Scan for the cell matching the given text and deliver its (X, Y) coordinate at center. 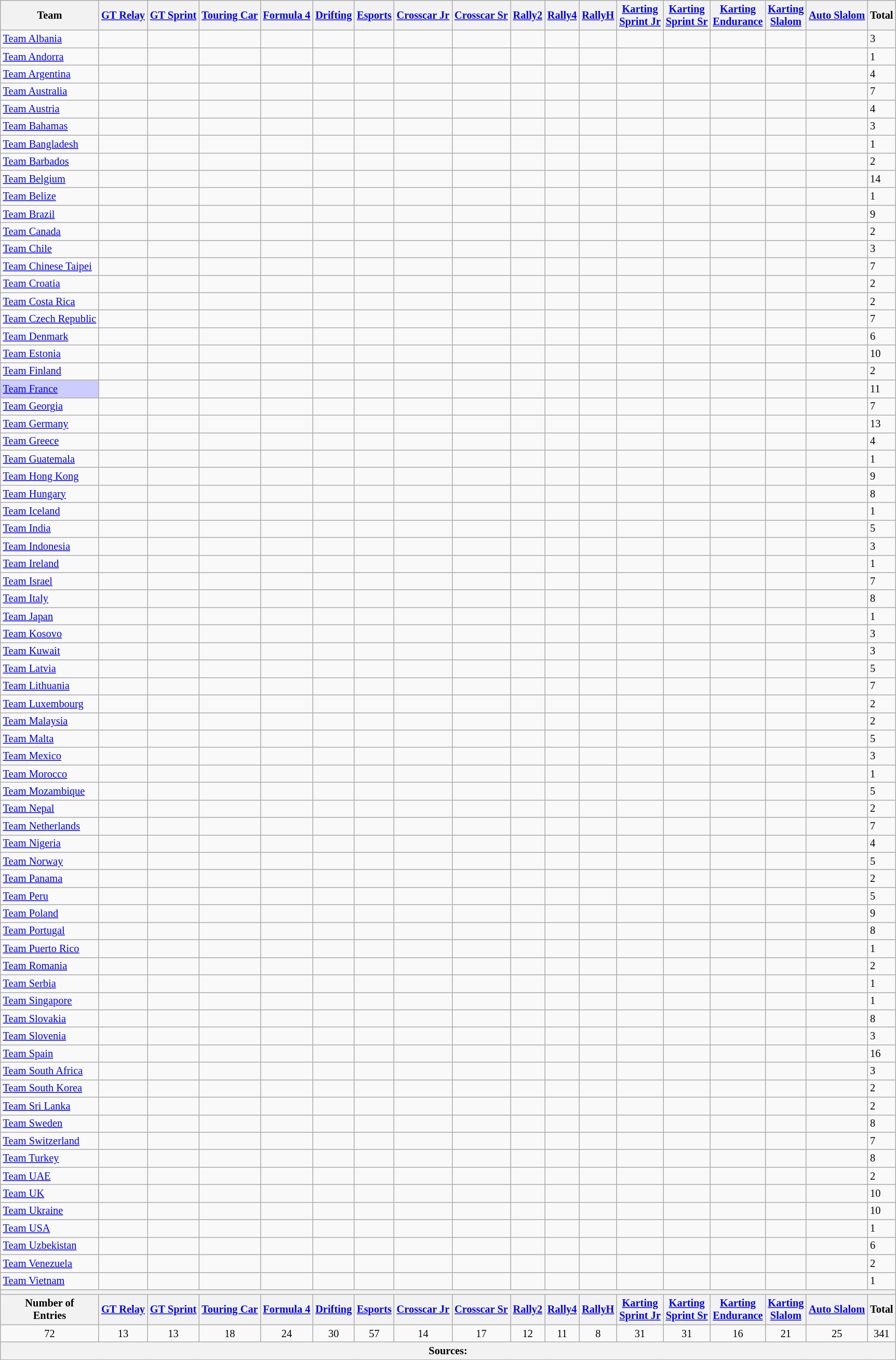
Team Greece (50, 441)
Team Mexico (50, 756)
Team Norway (50, 861)
Team Bangladesh (50, 144)
Team Georgia (50, 406)
Team Israel (50, 581)
Team Portugal (50, 931)
Team Serbia (50, 983)
12 (528, 1333)
Team (50, 15)
Team South Africa (50, 1071)
Team Spain (50, 1053)
Team Argentina (50, 74)
Team Iceland (50, 511)
Team Czech Republic (50, 319)
Team Chinese Taipei (50, 267)
Team Puerto Rico (50, 948)
341 (881, 1333)
Team India (50, 529)
Team USA (50, 1229)
Team Canada (50, 231)
Team Malaysia (50, 721)
Team Italy (50, 599)
Team Sweden (50, 1124)
Team Denmark (50, 336)
Team Morocco (50, 774)
Team Peru (50, 896)
Sources: (448, 1351)
Team France (50, 389)
Team Guatemala (50, 459)
Team Nigeria (50, 843)
Team Sri Lanka (50, 1106)
Team UK (50, 1193)
Team Hong Kong (50, 476)
Team Venezuela (50, 1263)
Team Japan (50, 616)
Team Barbados (50, 162)
Team Brazil (50, 214)
Number of Entries (50, 1310)
Team Germany (50, 424)
18 (230, 1333)
21 (785, 1333)
Team Bahamas (50, 126)
Team Austria (50, 109)
Team Switzerland (50, 1141)
Team Poland (50, 914)
Team Hungary (50, 494)
Team Albania (50, 39)
Team Ireland (50, 564)
Team Lithuania (50, 686)
Team Mozambique (50, 791)
Team Uzbekistan (50, 1246)
17 (481, 1333)
Team Kuwait (50, 651)
57 (374, 1333)
Team Vietnam (50, 1281)
Team Andorra (50, 57)
Team Singapore (50, 1001)
Team Turkey (50, 1158)
Team South Korea (50, 1088)
Team Costa Rica (50, 301)
Team Kosovo (50, 633)
Team Panama (50, 879)
Team Netherlands (50, 826)
Team Romania (50, 966)
Team Australia (50, 91)
Team Latvia (50, 669)
Team Slovenia (50, 1036)
Team Estonia (50, 354)
Team Indonesia (50, 546)
25 (837, 1333)
Team Croatia (50, 284)
Team Luxembourg (50, 704)
Team Belgium (50, 179)
Team Finland (50, 371)
24 (287, 1333)
Team Slovakia (50, 1019)
Team Malta (50, 738)
72 (50, 1333)
Team Ukraine (50, 1211)
Team Belize (50, 196)
Team UAE (50, 1176)
Team Chile (50, 249)
Team Nepal (50, 809)
30 (333, 1333)
